Return [x, y] of the center of cell containing provided text 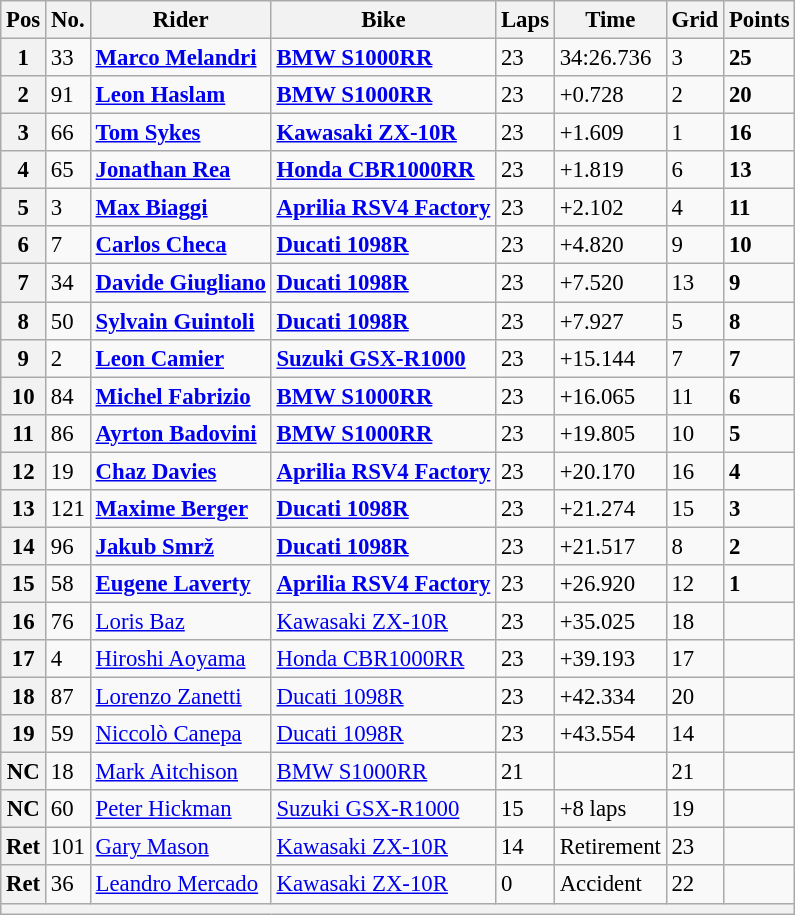
+2.102 [610, 208]
+35.025 [610, 621]
59 [68, 734]
22 [694, 885]
Michel Fabrizio [180, 396]
+42.334 [610, 697]
Loris Baz [180, 621]
34:26.736 [610, 58]
Leon Camier [180, 358]
Maxime Berger [180, 509]
36 [68, 885]
Davide Giugliano [180, 283]
Grid [694, 20]
+21.517 [610, 546]
66 [68, 133]
Marco Melandri [180, 58]
Points [760, 20]
+15.144 [610, 358]
+39.193 [610, 659]
+16.065 [610, 396]
Max Biaggi [180, 208]
No. [68, 20]
Leandro Mercado [180, 885]
0 [526, 885]
Ayrton Badovini [180, 433]
Jonathan Rea [180, 170]
87 [68, 697]
Retirement [610, 847]
Laps [526, 20]
+21.274 [610, 509]
+1.819 [610, 170]
Eugene Laverty [180, 584]
91 [68, 95]
+0.728 [610, 95]
121 [68, 509]
76 [68, 621]
Rider [180, 20]
Tom Sykes [180, 133]
84 [68, 396]
60 [68, 809]
33 [68, 58]
25 [760, 58]
34 [68, 283]
+26.920 [610, 584]
+7.927 [610, 321]
Lorenzo Zanetti [180, 697]
+8 laps [610, 809]
58 [68, 584]
Sylvain Guintoli [180, 321]
Accident [610, 885]
Gary Mason [180, 847]
+43.554 [610, 734]
Time [610, 20]
+19.805 [610, 433]
101 [68, 847]
96 [68, 546]
+20.170 [610, 471]
Carlos Checa [180, 245]
65 [68, 170]
+1.609 [610, 133]
Peter Hickman [180, 809]
Pos [24, 20]
Leon Haslam [180, 95]
Hiroshi Aoyama [180, 659]
Chaz Davies [180, 471]
+7.520 [610, 283]
+4.820 [610, 245]
50 [68, 321]
86 [68, 433]
Niccolò Canepa [180, 734]
Bike [383, 20]
Mark Aitchison [180, 772]
Jakub Smrž [180, 546]
